Extract the [x, y] coordinate from the center of the cell holding the provided text.  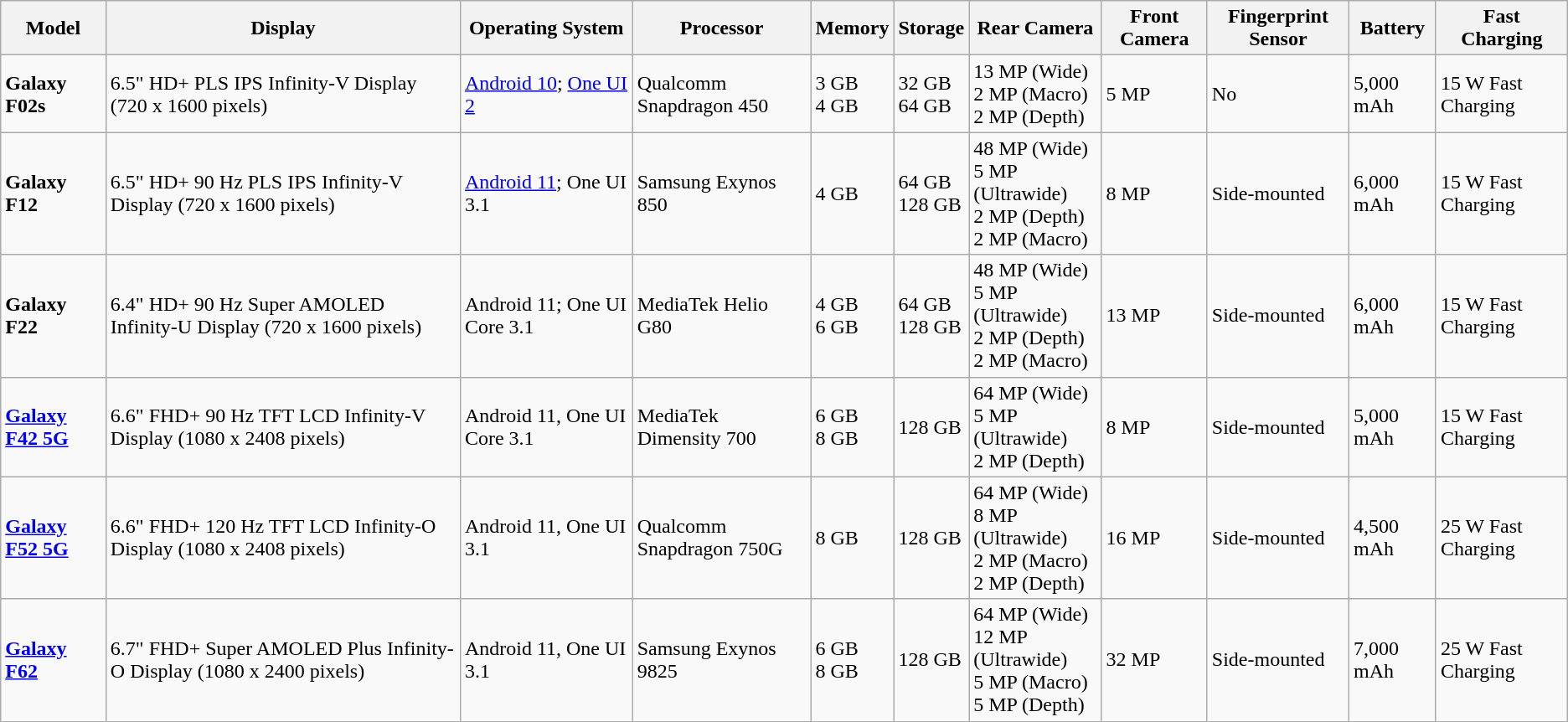
16 MP [1154, 538]
Galaxy F22 [54, 316]
Android 10; One UI 2 [546, 94]
13 MP [1154, 316]
32 MP [1154, 660]
Android 11; One UI Core 3.1 [546, 316]
Galaxy F62 [54, 660]
8 GB [853, 538]
MediaTek Dimensity 700 [722, 427]
32 GB64 GB [931, 94]
Processor [722, 28]
Qualcomm Snapdragon 750G [722, 538]
6.6" FHD+ 120 Hz TFT LCD Infinity-O Display (1080 x 2408 pixels) [283, 538]
Galaxy F12 [54, 193]
Galaxy F52 5G [54, 538]
4 GB [853, 193]
Rear Camera [1035, 28]
Operating System [546, 28]
3 GB4 GB [853, 94]
Samsung Exynos 9825 [722, 660]
13 MP (Wide)2 MP (Macro)2 MP (Depth) [1035, 94]
6.5" HD+ 90 Hz PLS IPS Infinity-V Display (720 x 1600 pixels) [283, 193]
Galaxy F42 5G [54, 427]
4 GB6 GB [853, 316]
6.7" FHD+ Super AMOLED Plus Infinity-O Display (1080 x 2400 pixels) [283, 660]
6.6" FHD+ 90 Hz TFT LCD Infinity-V Display (1080 x 2408 pixels) [283, 427]
Qualcomm Snapdragon 450 [722, 94]
Fingerprint Sensor [1278, 28]
Front Camera [1154, 28]
7,000 mAh [1393, 660]
Memory [853, 28]
6.4" HD+ 90 Hz Super AMOLED Infinity-U Display (720 x 1600 pixels) [283, 316]
Android 11, One UI Core 3.1 [546, 427]
No [1278, 94]
Fast Charging [1501, 28]
Battery [1393, 28]
Storage [931, 28]
6.5" HD+ PLS IPS Infinity-V Display (720 x 1600 pixels) [283, 94]
Display [283, 28]
64 MP (Wide)12 MP (Ultrawide)5 MP (Macro)5 MP (Depth) [1035, 660]
Android 11; One UI 3.1 [546, 193]
64 MP (Wide)8 MP (Ultrawide)2 MP (Macro)2 MP (Depth) [1035, 538]
MediaTek Helio G80 [722, 316]
Galaxy F02s [54, 94]
4,500 mAh [1393, 538]
64 MP (Wide)5 MP (Ultrawide)2 MP (Depth) [1035, 427]
Samsung Exynos 850 [722, 193]
5 MP [1154, 94]
Model [54, 28]
